Pinpoint the cell where the given text exists, returning its [x, y] midpoint coordinate. 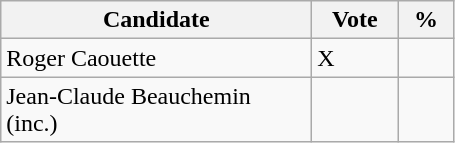
% [426, 20]
Candidate [156, 20]
Jean-Claude Beauchemin (inc.) [156, 110]
Roger Caouette [156, 58]
X [355, 58]
Vote [355, 20]
